Return the [x, y] coordinate for the center point of the cell that contains the specified text.  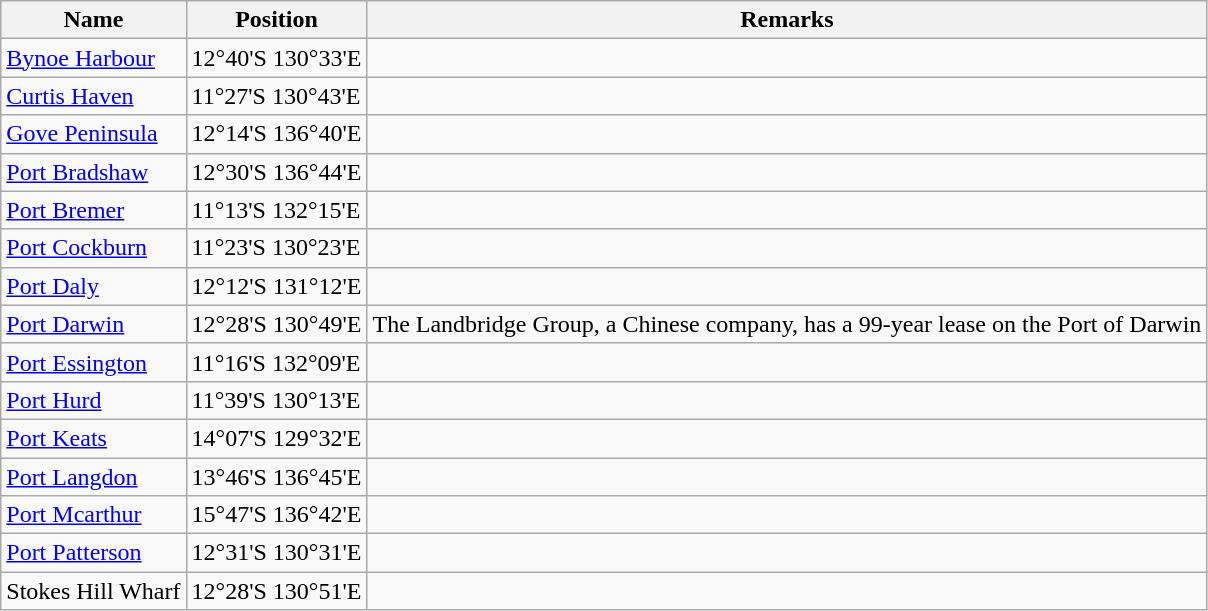
Name [94, 20]
Remarks [787, 20]
Port Daly [94, 286]
Port Mcarthur [94, 515]
Port Essington [94, 362]
11°27'S 130°43'E [276, 96]
Port Bradshaw [94, 172]
Curtis Haven [94, 96]
Gove Peninsula [94, 134]
12°28'S 130°51'E [276, 591]
Port Darwin [94, 324]
Port Hurd [94, 400]
11°39'S 130°13'E [276, 400]
14°07'S 129°32'E [276, 438]
Position [276, 20]
11°23'S 130°23'E [276, 248]
11°13'S 132°15'E [276, 210]
12°31'S 130°31'E [276, 553]
Port Langdon [94, 477]
11°16'S 132°09'E [276, 362]
Port Patterson [94, 553]
The Landbridge Group, a Chinese company, has a 99-year lease on the Port of Darwin [787, 324]
12°12'S 131°12'E [276, 286]
Port Bremer [94, 210]
Bynoe Harbour [94, 58]
12°28'S 130°49'E [276, 324]
13°46'S 136°45'E [276, 477]
12°40'S 130°33'E [276, 58]
Stokes Hill Wharf [94, 591]
12°14'S 136°40'E [276, 134]
12°30'S 136°44'E [276, 172]
Port Keats [94, 438]
15°47'S 136°42'E [276, 515]
Port Cockburn [94, 248]
